Return the (x, y) coordinate for the center point of the cell that contains the specified text.  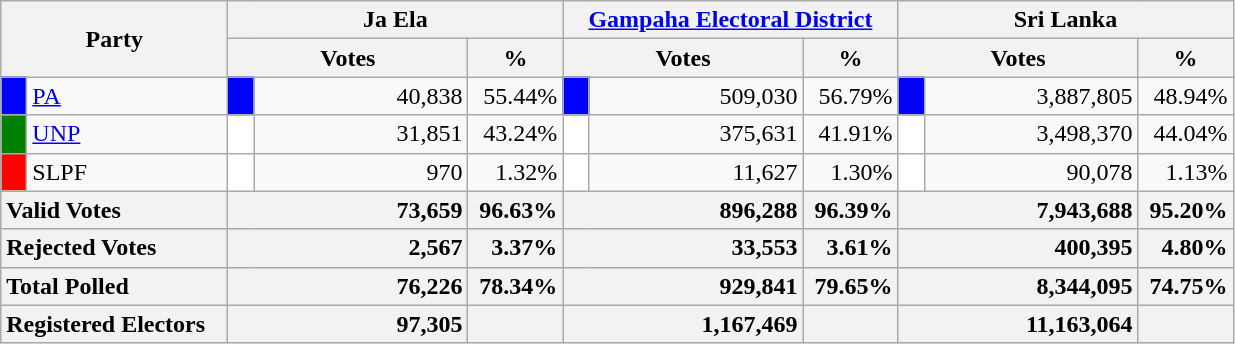
1.13% (1186, 172)
509,030 (696, 96)
Valid Votes (114, 210)
3,887,805 (1031, 96)
33,553 (683, 248)
44.04% (1186, 134)
4.80% (1186, 248)
90,078 (1031, 172)
55.44% (516, 96)
Gampaha Electoral District (730, 20)
78.34% (516, 286)
41.91% (850, 134)
74.75% (1186, 286)
1.30% (850, 172)
Total Polled (114, 286)
375,631 (696, 134)
43.24% (516, 134)
11,627 (696, 172)
896,288 (683, 210)
2,567 (348, 248)
3.37% (516, 248)
48.94% (1186, 96)
96.63% (516, 210)
97,305 (348, 324)
Rejected Votes (114, 248)
Registered Electors (114, 324)
95.20% (1186, 210)
56.79% (850, 96)
8,344,095 (1018, 286)
1.32% (516, 172)
96.39% (850, 210)
Sri Lanka (1066, 20)
76,226 (348, 286)
Ja Ela (396, 20)
1,167,469 (683, 324)
Party (114, 39)
3.61% (850, 248)
73,659 (348, 210)
400,395 (1018, 248)
3,498,370 (1031, 134)
40,838 (361, 96)
11,163,064 (1018, 324)
7,943,688 (1018, 210)
PA (128, 96)
31,851 (361, 134)
79.65% (850, 286)
929,841 (683, 286)
SLPF (128, 172)
970 (361, 172)
UNP (128, 134)
